From the cell containing the given text, extract its center point as [x, y] coordinate. 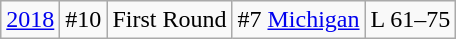
L 61–75 [410, 20]
2018 [30, 20]
First Round [170, 20]
#7 Michigan [298, 20]
#10 [84, 20]
